Locate the cell with the specified text and output its [X, Y] center coordinate. 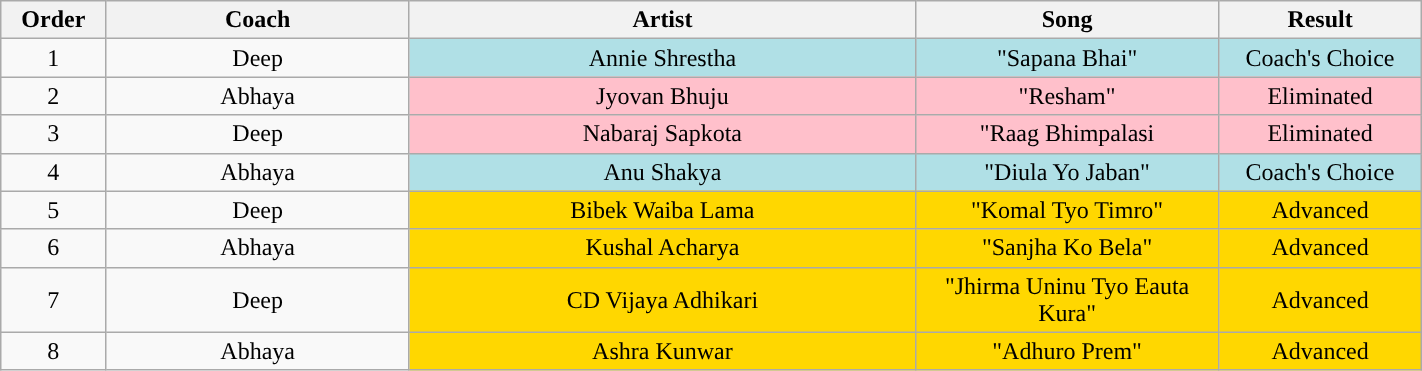
Coach [258, 20]
Artist [662, 20]
Jyovan Bhuju [662, 96]
4 [54, 172]
"Diula Yo Jaban" [1067, 172]
5 [54, 210]
"Sanjha Ko Bela" [1067, 248]
"Sapana Bhai" [1067, 58]
8 [54, 351]
7 [54, 300]
Bibek Waiba Lama [662, 210]
"Komal Tyo Timro" [1067, 210]
"Jhirma Uninu Tyo Eauta Kura" [1067, 300]
Kushal Acharya [662, 248]
Anu Shakya [662, 172]
Ashra Kunwar [662, 351]
"Resham" [1067, 96]
Annie Shrestha [662, 58]
Song [1067, 20]
2 [54, 96]
Order [54, 20]
"Adhuro Prem" [1067, 351]
"Raag Bhimpalasi [1067, 134]
CD Vijaya Adhikari [662, 300]
Nabaraj Sapkota [662, 134]
6 [54, 248]
Result [1320, 20]
3 [54, 134]
1 [54, 58]
